Determine the (X, Y) coordinate at the center of the cell enclosing the given text.  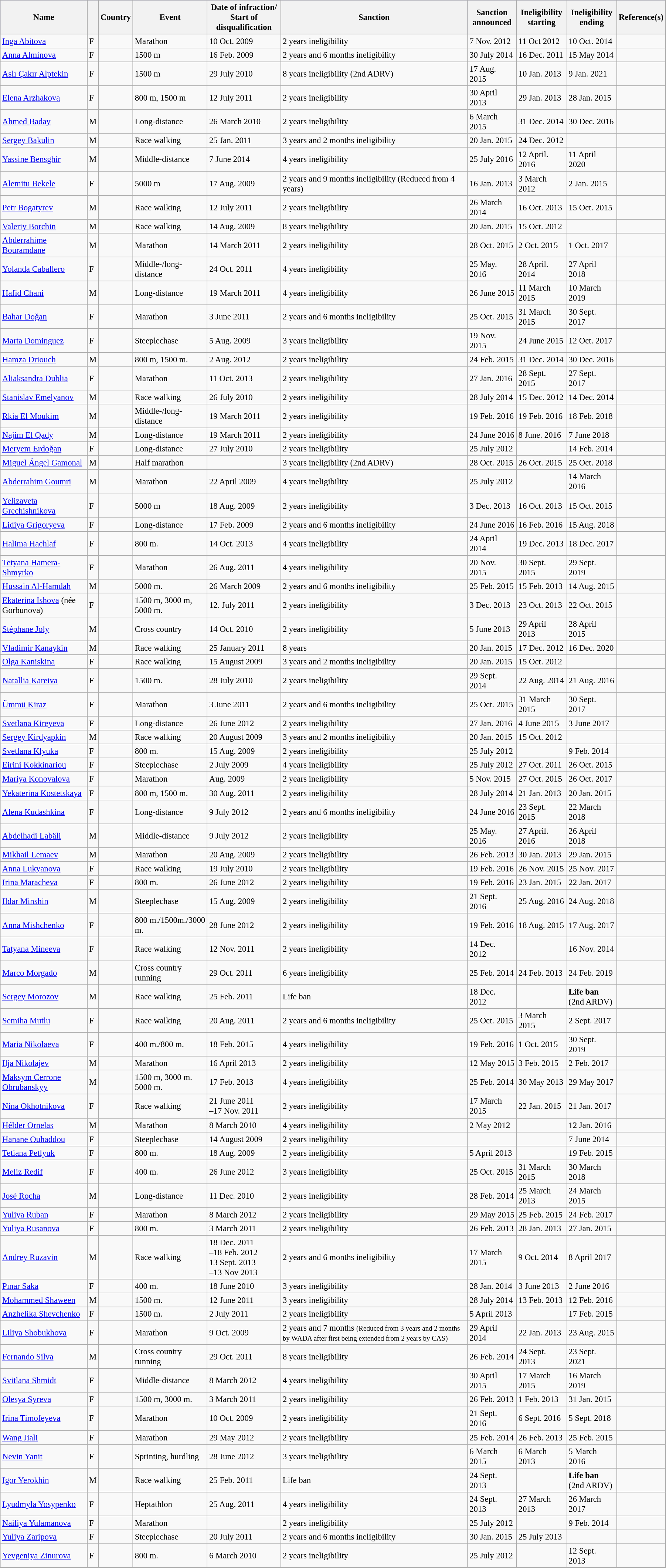
25 March 2013 (541, 1196)
22 Aug. 2014 (541, 681)
Abderrahim Goumri (44, 482)
28 Jan. 2015 (592, 98)
26 Oct. 2017 (592, 779)
5 Aug. 2009 (244, 341)
Hamza Driouch (44, 359)
30 Sept. 2015 (541, 567)
20 July 2011 (244, 1537)
24 March 2015 (592, 1196)
20 Aug. 2009 (244, 854)
24 April 2014 (492, 543)
Mikhail Lemaev (44, 854)
Meliz Redif (44, 1172)
27 Jan. 2015 (592, 1229)
25 July 2016 (492, 160)
Eirini Kokkinariou (44, 765)
16 Feb. 2009 (244, 55)
20 August 2009 (244, 737)
Irina Timofeyeva (44, 1418)
13 Feb. 2013 (541, 1300)
14 Oct. 2010 (244, 629)
12 Sept. 2013 (592, 1556)
1500 m, 3000 m. (170, 1399)
14 August 2009 (244, 1139)
16 March 2019 (592, 1381)
2 Sept. 2017 (592, 1020)
Ekaterina Ishova (née Gorbunova) (44, 605)
18 Dec. 2011–18 Feb. 201213 Sept. 2013–13 Nov 2013 (244, 1257)
28 Feb. 2014 (492, 1196)
12 Feb. 2016 (592, 1300)
22 Jan. 2013 (541, 1333)
Alena Kudashkina (44, 812)
22 April 2009 (244, 482)
12 Nov. 2011 (244, 949)
2 Oct. 2015 (541, 245)
Half marathon (170, 463)
Yelizaveta Grechishnikova (44, 506)
16 Dec. 2020 (592, 648)
Aslı Çakır Alptekin (44, 74)
Fernando Silva (44, 1357)
26 March 2009 (244, 586)
Olga Kaniskina (44, 662)
2 July 2011 (244, 1314)
Date of infraction/Start of disqualification (244, 17)
14 Aug. 2009 (244, 226)
4 June 2015 (541, 724)
17 Feb. 2009 (244, 525)
10 Oct. 2014 (592, 41)
Miguel Ángel Gamonal (44, 463)
26 April 2018 (592, 836)
Yassine Bensghir (44, 160)
22 Jan. 2017 (592, 883)
9 Oct. 2014 (541, 1257)
12 April. 2016 (541, 160)
17 Aug. 2009 (244, 183)
Semiha Mutlu (44, 1020)
Hélder Ornelas (44, 1125)
30 Aug. 2011 (244, 793)
Sanctionannounced (492, 17)
Hafid Chani (44, 293)
Ümmü Kiraz (44, 705)
27 Sept. 2017 (592, 379)
1 Oct. 2015 (541, 1045)
14 March 2011 (244, 245)
9 Jan. 2021 (592, 74)
Irina Maracheva (44, 883)
3 March 2015 (541, 1020)
12 June 2011 (244, 1300)
Cross country (170, 629)
2 May 2012 (492, 1125)
8 April 2017 (592, 1257)
25 July 2013 (541, 1537)
21 Jan. 2013 (541, 793)
Nailiya Yulamanova (44, 1523)
Tetyana Hamera-Shmyrko (44, 567)
Maksym Cerrone Obrubanskyy (44, 1083)
19 Nov. 2015 (492, 341)
3 March 2012 (541, 183)
3 Feb. 2015 (541, 1063)
14 Oct. 2013 (244, 543)
Anzhelika Shevchenko (44, 1314)
Sprinting, hurdling (170, 1456)
5 Nov. 2015 (492, 779)
28 Jan. 2014 (492, 1286)
18 Feb. 2015 (244, 1045)
Name (44, 17)
30 March 2018 (592, 1172)
29 May 2015 (492, 1215)
30 Jan. 2013 (541, 854)
12 Jan. 2016 (592, 1125)
23 Jan. 2015 (541, 883)
Inga Abitova (44, 41)
7 Nov. 2012 (492, 41)
18 June 2010 (244, 1286)
Svetlana Kireyeva (44, 724)
27 Oct. 2015 (541, 779)
28 July 2010 (244, 681)
12 May 2015 (492, 1063)
Ahmed Baday (44, 122)
16 Nov. 2014 (592, 949)
6 Sept. 2016 (541, 1418)
Lidiya Grigoryeva (44, 525)
17 Aug. 2017 (592, 925)
23 Sept. 2015 (541, 812)
Halima Hachlaf (44, 543)
23 Oct. 2013 (541, 605)
26 Feb. 2014 (492, 1357)
Maria Nikolaeva (44, 1045)
20 Nov. 2015 (492, 567)
Yolanda Caballero (44, 269)
21 Aug. 2016 (592, 681)
27 April. 2016 (541, 836)
Yekaterina Kostetskaya (44, 793)
800 m, 1500 m (170, 98)
20 Aug. 2011 (244, 1020)
16 April 2013 (244, 1063)
1 Feb. 2013 (541, 1399)
Stéphane Joly (44, 629)
Aug. 2009 (244, 779)
11 Oct. 2013 (244, 379)
Stanislav Emelyanov (44, 397)
400 m./800 m. (170, 1045)
25 Nov. 2017 (592, 868)
19 Feb. 2015 (592, 1153)
24 Feb. 2015 (492, 359)
25 Aug. 2011 (244, 1504)
Natallia Kareiva (44, 681)
29 May 2017 (592, 1083)
Sergey Morozov (44, 997)
24 June 2015 (541, 341)
Tetiana Petlyuk (44, 1153)
25 Aug. 2016 (541, 901)
8 March 2010 (244, 1125)
Petr Bogatyrev (44, 207)
17 Feb. 2013 (244, 1083)
11 April 2020 (592, 160)
30 July 2014 (492, 55)
30 Jan. 2015 (492, 1537)
Ineligibility starting (541, 17)
17 Dec. 2012 (541, 648)
24 Feb. 2017 (592, 1215)
5 Sept. 2018 (592, 1418)
21 Jan. 2017 (592, 1106)
15 May 2014 (592, 55)
3 June 2017 (592, 724)
28 Sept. 2015 (541, 379)
Bahar Doğan (44, 316)
Nina Okhotnikova (44, 1106)
23 Sept. 2021 (592, 1357)
30 Sept. 2019 (592, 1045)
Meryem Erdoğan (44, 449)
30 May 2013 (541, 1083)
Nevin Yanit (44, 1456)
19 Dec. 2013 (541, 543)
26 Aug. 2011 (244, 567)
2 Jan. 2015 (592, 183)
21 June 2011–17 Nov. 2011 (244, 1106)
Lyudmyla Yosypenko (44, 1504)
Marta Dominguez (44, 341)
Event (170, 17)
18 Dec. 2012 (492, 997)
800 m./1500m./3000 m. (170, 925)
30 April 2013 (492, 98)
Anna Mishchenko (44, 925)
5000 m. (170, 586)
23 Aug. 2015 (592, 1333)
Anna Lukyanova (44, 868)
Liliya Shobukhova (44, 1333)
Olesya Syreva (44, 1399)
27 July 2010 (244, 449)
16 Feb. 2016 (541, 525)
Yuliya Ruban (44, 1215)
28 April. 2014 (541, 269)
Yevgeniya Zinurova (44, 1556)
Svitlana Shmidt (44, 1381)
Wang Jiali (44, 1437)
Heptathlon (170, 1504)
28 April 2015 (592, 629)
5 March 2016 (592, 1456)
29 July 2010 (244, 74)
16 Jan. 2013 (492, 183)
Sergey Bakulin (44, 141)
Elena Arzhakova (44, 98)
Yuliya Rusanova (44, 1229)
26 March 2014 (492, 207)
3 years ineligibility (2nd ADRV) (374, 463)
Najim El Qady (44, 435)
25 January 2011 (244, 648)
8 June. 2016 (541, 435)
2 years and 9 months ineligibility (Reduced from 4 years) (374, 183)
6 March 2010 (244, 1556)
17 Feb. 2015 (592, 1314)
10 March 2019 (592, 293)
2 July 2009 (244, 765)
26 June 2015 (492, 293)
26 Nov. 2015 (541, 868)
14 Dec. 2014 (592, 397)
Mohammed Shaween (44, 1300)
Pınar Saka (44, 1286)
Yuliya Zaripova (44, 1537)
11 Dec. 2010 (244, 1196)
18 Dec. 2017 (592, 543)
14 Dec. 2012 (492, 949)
11 Oct 2012 (541, 41)
Alemitu Bekele (44, 183)
Aliaksandra Dublia (44, 379)
15 Feb. 2013 (541, 586)
2 Aug. 2012 (244, 359)
22 March 2018 (592, 812)
29 Jan. 2015 (592, 854)
2 years and 7 months (Reduced from 3 years and 2 months by WADA after first being extended from 2 years by CAS) (374, 1333)
Ilja Nikolajev (44, 1063)
27 April 2018 (592, 269)
Abdelhadi Labäli (44, 836)
9 Oct. 2009 (244, 1333)
6 years ineligibility (374, 973)
Country (116, 17)
26 March 2017 (592, 1504)
11 March 2015 (541, 293)
29 Jan. 2013 (541, 98)
1 Oct. 2017 (592, 245)
Svetlana Klyuka (44, 751)
Marco Morgado (44, 973)
29 April 2014 (492, 1333)
26 July 2010 (244, 397)
22 Jan. 2015 (541, 1106)
12 Oct. 2017 (592, 341)
8 years (374, 648)
15 Aug. 2018 (592, 525)
24 Oct. 2011 (244, 269)
5 June 2013 (492, 629)
2 Feb. 2017 (592, 1063)
29 May 2012 (244, 1437)
3 June 2013 (541, 1286)
Hussain Al-Hamdah (44, 586)
29 April 2013 (541, 629)
Andrey Ruzavin (44, 1257)
30 April 2015 (492, 1381)
Vladimir Kanaykin (44, 648)
10 Jan. 2013 (541, 74)
14 Aug. 2015 (592, 586)
Rkia El Moukim (44, 416)
25 Oct. 2018 (592, 463)
17 Aug. 2015 (492, 74)
Reference(s) (641, 17)
Igor Yerokhin (44, 1480)
14 March 2016 (592, 482)
22 Oct. 2015 (592, 605)
Tatyana Mineeva (44, 949)
18 Feb. 2018 (592, 416)
15 August 2009 (244, 662)
15 Dec. 2012 (541, 397)
18 Aug. 2015 (541, 925)
27 Oct. 2011 (541, 765)
14 Feb. 2014 (592, 449)
Ineligibility ending (592, 17)
24 Dec. 2012 (541, 141)
Abderrahime Bouramdane (44, 245)
2 June 2016 (592, 1286)
29 Sept. 2014 (492, 681)
1500 m, 3000 m, 5000 m. (170, 605)
28 Jan. 2013 (541, 1229)
19 July 2010 (244, 868)
27 March 2013 (541, 1504)
Mariya Konovalova (44, 779)
Anna Alminova (44, 55)
25 Jan. 2011 (244, 141)
7 June 2018 (592, 435)
José Rocha (44, 1196)
Sanction (374, 17)
6 March 2013 (541, 1456)
1500 m, 3000 m. 5000 m. (170, 1083)
16 Dec. 2011 (541, 55)
Ildar Minshin (44, 901)
Hanane Ouhaddou (44, 1139)
24 Feb. 2013 (541, 973)
Sergey Kirdyapkin (44, 737)
24 Feb. 2019 (592, 973)
26 March 2010 (244, 122)
29 Sept. 2019 (592, 567)
24 Aug. 2018 (592, 901)
8 years ineligibility (2nd ADRV) (374, 74)
12. July 2011 (244, 605)
Valeriy Borchin (44, 226)
31 Jan. 2015 (592, 1399)
